Identify which cell holds the provided text, then report its [x, y] central coordinate. 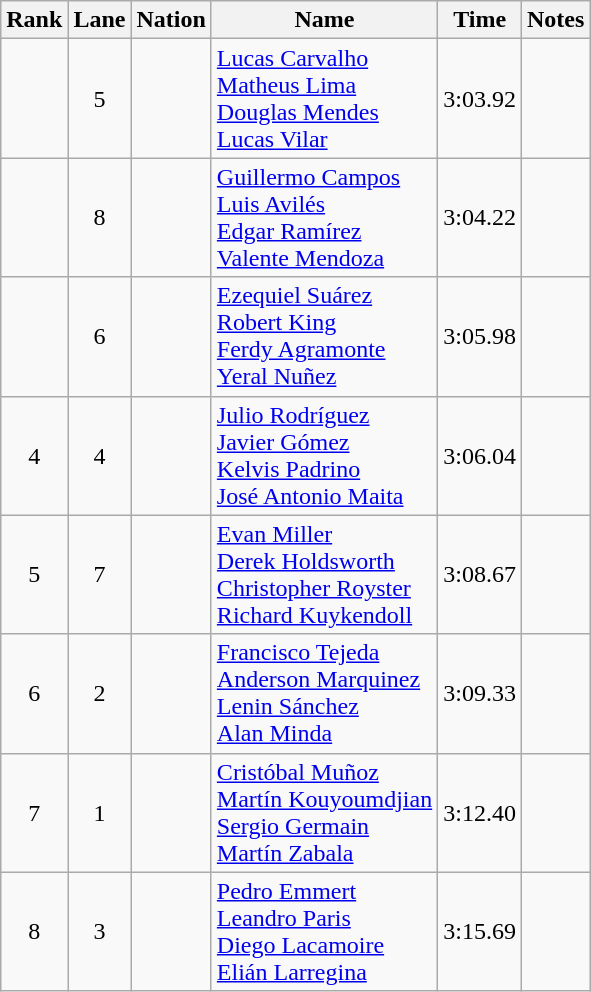
3 [100, 932]
1 [100, 812]
Lane [100, 20]
3:04.22 [480, 218]
3:06.04 [480, 456]
Lucas Carvalho Matheus Lima Douglas MendesLucas Vilar [324, 98]
Time [480, 20]
3:05.98 [480, 336]
3:08.67 [480, 574]
Evan Miller Derek Holdsworth Christopher Royster Richard Kuykendoll [324, 574]
2 [100, 694]
3:03.92 [480, 98]
Pedro Emmert Leandro Paris Diego Lacamoire Elián Larregina [324, 932]
Notes [555, 20]
Rank [34, 20]
3:15.69 [480, 932]
Guillermo Campos Luis AvilésEdgar Ramírez Valente Mendoza [324, 218]
Ezequiel Suárez Robert KingFerdy AgramonteYeral Nuñez [324, 336]
Julio RodríguezJavier GómezKelvis Padrino José Antonio Maita [324, 456]
Nation [171, 20]
3:12.40 [480, 812]
Cristóbal Muñoz Martín Kouyoumdjian Sergio Germain Martín Zabala [324, 812]
Name [324, 20]
3:09.33 [480, 694]
Francisco TejedaAnderson Marquinez Lenin Sánchez Alan Minda [324, 694]
